Return [X, Y] of the center of cell containing provided text 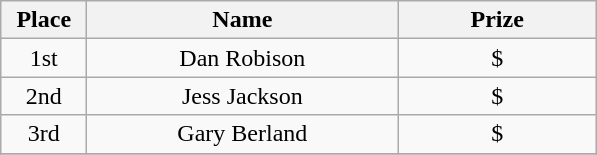
Name [242, 20]
Prize [498, 20]
Jess Jackson [242, 96]
2nd [44, 96]
1st [44, 58]
Gary Berland [242, 134]
Dan Robison [242, 58]
Place [44, 20]
3rd [44, 134]
